Output the [x, y] coordinate of the center of the cell containing the given text.  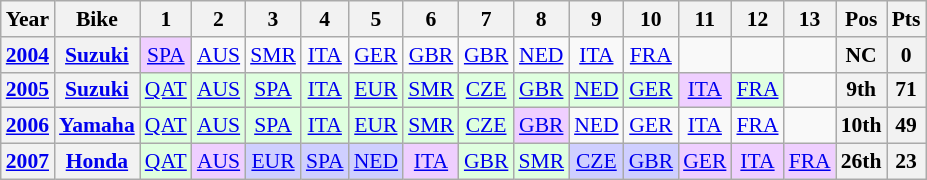
6 [431, 19]
23 [906, 162]
10 [652, 19]
7 [486, 19]
Year [28, 19]
2 [218, 19]
49 [906, 126]
0 [906, 55]
5 [376, 19]
8 [541, 19]
2007 [28, 162]
9th [862, 90]
12 [757, 19]
13 [810, 19]
2004 [28, 55]
9 [596, 19]
3 [273, 19]
1 [166, 19]
4 [325, 19]
10th [862, 126]
Pts [906, 19]
71 [906, 90]
NC [862, 55]
Pos [862, 19]
26th [862, 162]
Bike [97, 19]
11 [704, 19]
Yamaha [97, 126]
Honda [97, 162]
2006 [28, 126]
2005 [28, 90]
